Locate the cell with the specified text and output its [x, y] center coordinate. 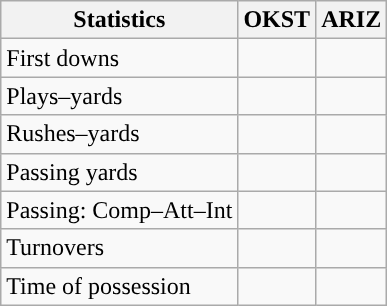
Passing: Comp–Att–Int [120, 210]
Time of possession [120, 286]
First downs [120, 58]
ARIZ [352, 20]
Rushes–yards [120, 134]
Passing yards [120, 172]
OKST [277, 20]
Statistics [120, 20]
Plays–yards [120, 96]
Turnovers [120, 248]
